Pinpoint the cell where the given text exists, returning its (x, y) midpoint coordinate. 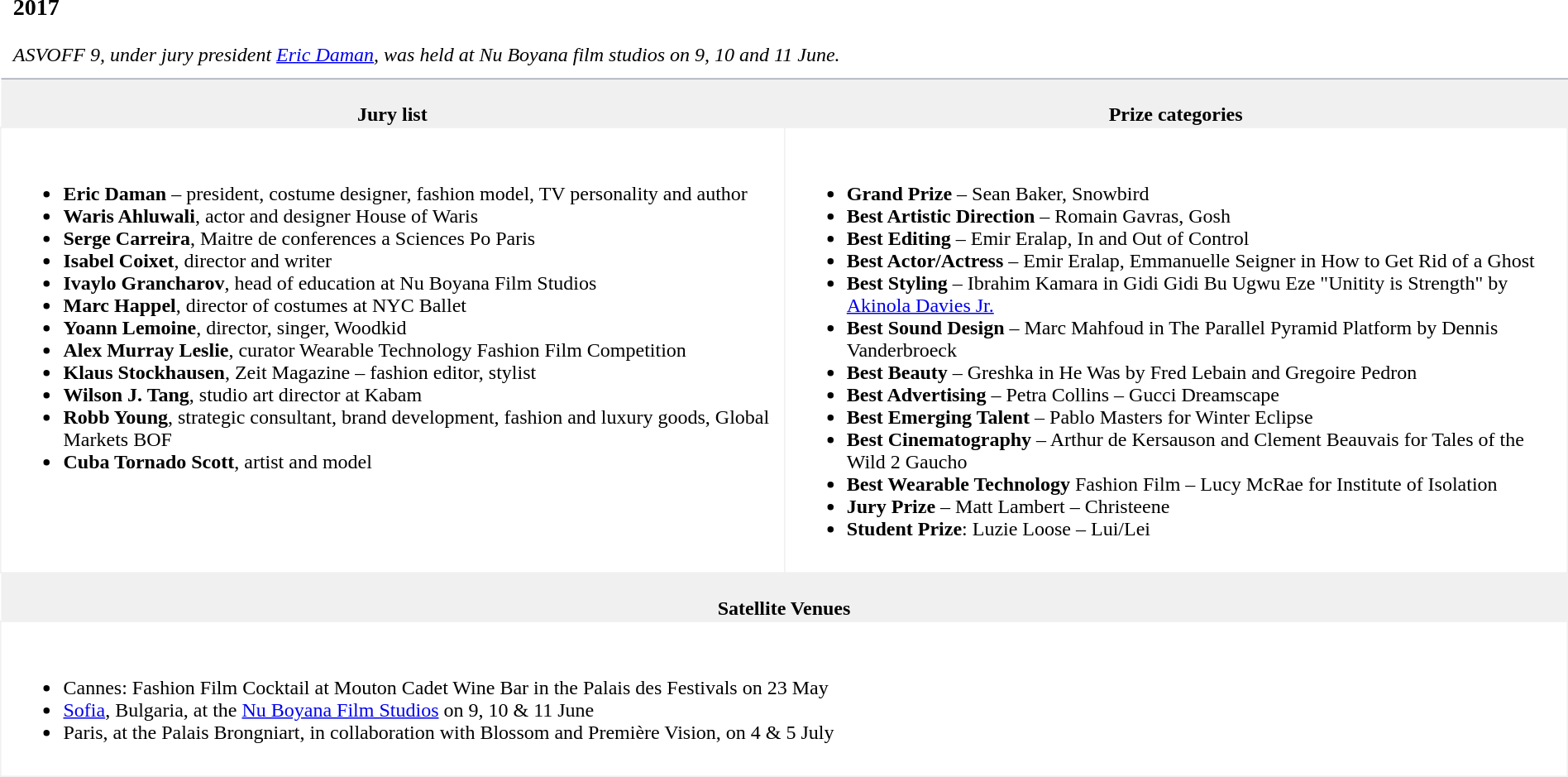
Prize categories (1176, 103)
Jury list (392, 103)
Satellite Venues (784, 597)
